Provide the [X, Y] coordinate of the cell's center where the given text is located.  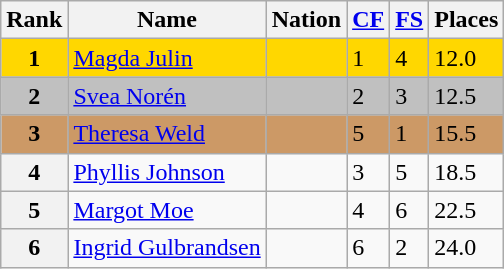
Places [466, 20]
FS [410, 20]
Nation [306, 20]
Name [167, 20]
15.5 [466, 134]
Magda Julin [167, 58]
CF [368, 20]
12.5 [466, 96]
Svea Norén [167, 96]
Rank [34, 20]
Margot Moe [167, 210]
18.5 [466, 172]
24.0 [466, 248]
Ingrid Gulbrandsen [167, 248]
Theresa Weld [167, 134]
12.0 [466, 58]
Phyllis Johnson [167, 172]
22.5 [466, 210]
